Return the [x, y] coordinate for the center point of the cell that contains the specified text.  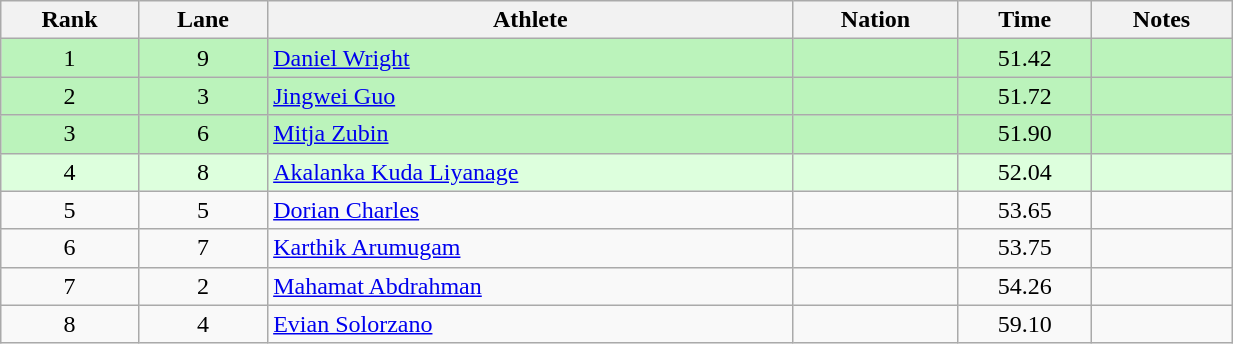
Karthik Arumugam [530, 248]
Jingwei Guo [530, 96]
Daniel Wright [530, 58]
51.72 [1024, 96]
52.04 [1024, 172]
Time [1024, 20]
Notes [1161, 20]
51.90 [1024, 134]
1 [70, 58]
Akalanka Kuda Liyanage [530, 172]
Rank [70, 20]
53.75 [1024, 248]
Dorian Charles [530, 210]
Nation [876, 20]
51.42 [1024, 58]
Athlete [530, 20]
53.65 [1024, 210]
Lane [202, 20]
Mitja Zubin [530, 134]
59.10 [1024, 324]
Mahamat Abdrahman [530, 286]
9 [202, 58]
Evian Solorzano [530, 324]
54.26 [1024, 286]
